Detect which cell encompasses the target text, then output its [x, y] center coordinate. 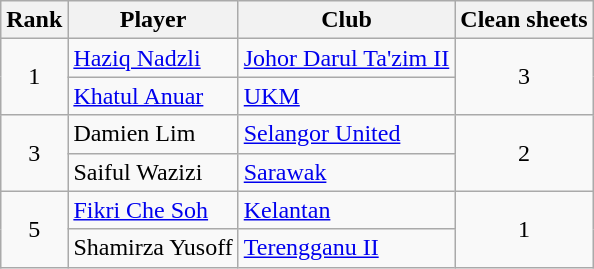
Club [346, 20]
Haziq Nadzli [153, 58]
UKM [346, 96]
Player [153, 20]
Kelantan [346, 210]
Johor Darul Ta'zim II [346, 58]
Sarawak [346, 172]
2 [524, 153]
Khatul Anuar [153, 96]
Terengganu II [346, 248]
Shamirza Yusoff [153, 248]
Fikri Che Soh [153, 210]
Damien Lim [153, 134]
Clean sheets [524, 20]
Rank [34, 20]
Saiful Wazizi [153, 172]
Selangor United [346, 134]
5 [34, 229]
